Output the (X, Y) coordinate of the center of the cell containing the given text.  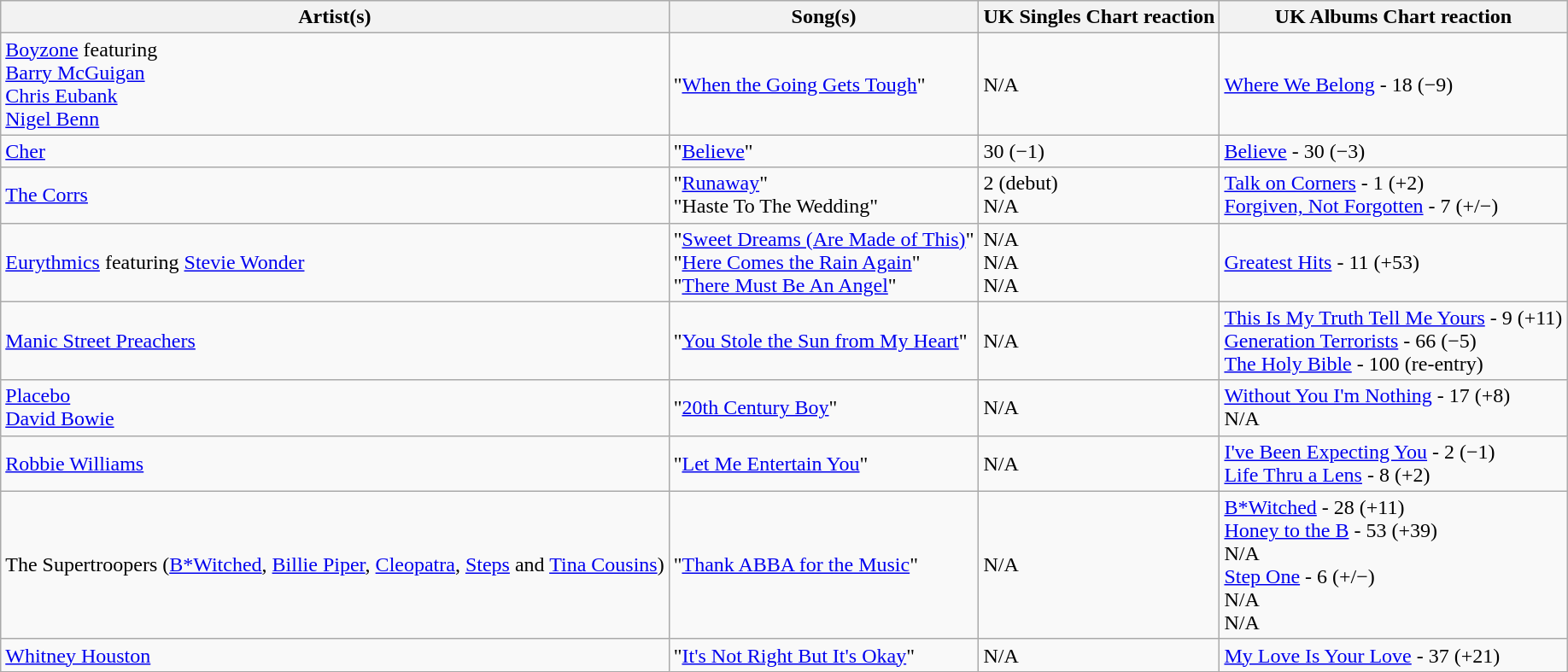
Talk on Corners - 1 (+2)Forgiven, Not Forgotten - 7 (+/−) (1394, 195)
30 (−1) (1099, 151)
I've Been Expecting You - 2 (−1)Life Thru a Lens - 8 (+2) (1394, 463)
N/AN/AN/A (1099, 262)
UK Albums Chart reaction (1394, 17)
Believe - 30 (−3) (1394, 151)
"It's Not Right But It's Okay" (823, 655)
Artist(s) (335, 17)
My Love Is Your Love - 37 (+21) (1394, 655)
"When the Going Gets Tough" (823, 84)
Boyzone featuring Barry McGuiganChris EubankNigel Benn (335, 84)
The Corrs (335, 195)
Greatest Hits - 11 (+53) (1394, 262)
2 (debut) N/A (1099, 195)
Without You I'm Nothing - 17 (+8)N/A (1394, 408)
Robbie Williams (335, 463)
The Supertroopers (B*Witched, Billie Piper, Cleopatra, Steps and Tina Cousins) (335, 565)
Whitney Houston (335, 655)
"20th Century Boy" (823, 408)
"Believe" (823, 151)
B*Witched - 28 (+11)Honey to the B - 53 (+39)N/AStep One - 6 (+/−)N/AN/A (1394, 565)
UK Singles Chart reaction (1099, 17)
Song(s) (823, 17)
Eurythmics featuring Stevie Wonder (335, 262)
"Thank ABBA for the Music" (823, 565)
"You Stole the Sun from My Heart" (823, 341)
Where We Belong - 18 (−9) (1394, 84)
"Sweet Dreams (Are Made of This)""Here Comes the Rain Again""There Must Be An Angel" (823, 262)
This Is My Truth Tell Me Yours - 9 (+11)Generation Terrorists - 66 (−5)The Holy Bible - 100 (re-entry) (1394, 341)
Manic Street Preachers (335, 341)
"Let Me Entertain You" (823, 463)
"Runaway""Haste To The Wedding" (823, 195)
PlaceboDavid Bowie (335, 408)
Cher (335, 151)
